Locate the cell with the specified text and output its (X, Y) center coordinate. 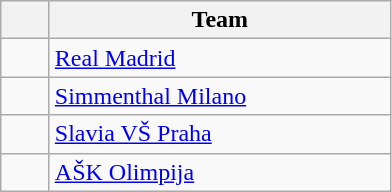
Slavia VŠ Praha (220, 134)
Simmenthal Milano (220, 96)
Team (220, 20)
Real Madrid (220, 58)
AŠK Olimpija (220, 172)
